Capture the cell that displays the provided text and extract its [x, y] central coordinate. 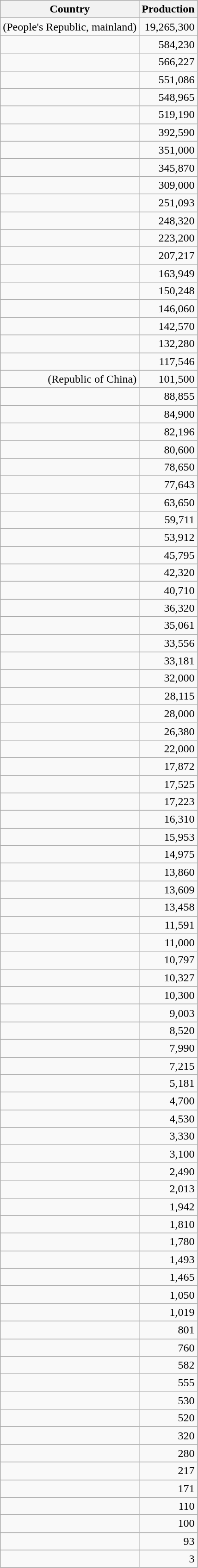
548,965 [168, 97]
88,855 [168, 397]
17,525 [168, 784]
53,912 [168, 538]
1,810 [168, 1224]
32,000 [168, 678]
10,327 [168, 978]
3,330 [168, 1136]
17,223 [168, 802]
15,953 [168, 837]
26,380 [168, 731]
4,700 [168, 1101]
28,000 [168, 713]
1,465 [168, 1277]
392,590 [168, 132]
320 [168, 1436]
11,000 [168, 942]
9,003 [168, 1013]
82,196 [168, 432]
Production [168, 9]
28,115 [168, 696]
217 [168, 1471]
519,190 [168, 115]
248,320 [168, 221]
33,181 [168, 661]
40,710 [168, 590]
110 [168, 1506]
207,217 [168, 256]
1,493 [168, 1259]
280 [168, 1453]
150,248 [168, 291]
171 [168, 1488]
1,942 [168, 1207]
2,013 [168, 1189]
142,570 [168, 326]
33,556 [168, 643]
3,100 [168, 1154]
584,230 [168, 44]
84,900 [168, 414]
Country [70, 9]
63,650 [168, 502]
8,520 [168, 1030]
132,280 [168, 344]
566,227 [168, 62]
22,000 [168, 749]
78,650 [168, 467]
7,215 [168, 1066]
2,490 [168, 1171]
582 [168, 1365]
551,086 [168, 80]
13,860 [168, 872]
801 [168, 1330]
101,500 [168, 379]
19,265,300 [168, 27]
93 [168, 1541]
10,300 [168, 995]
223,200 [168, 238]
(Republic of China) [70, 379]
555 [168, 1383]
760 [168, 1348]
14,975 [168, 855]
59,711 [168, 520]
5,181 [168, 1084]
80,600 [168, 449]
13,458 [168, 907]
1,019 [168, 1312]
17,872 [168, 766]
42,320 [168, 573]
45,795 [168, 555]
100 [168, 1524]
(People's Republic, mainland) [70, 27]
520 [168, 1418]
146,060 [168, 309]
163,949 [168, 273]
77,643 [168, 484]
1,780 [168, 1242]
16,310 [168, 819]
3 [168, 1559]
13,609 [168, 890]
7,990 [168, 1048]
309,000 [168, 185]
4,530 [168, 1119]
117,546 [168, 361]
530 [168, 1401]
35,061 [168, 626]
1,050 [168, 1295]
10,797 [168, 960]
351,000 [168, 150]
11,591 [168, 925]
251,093 [168, 203]
36,320 [168, 608]
345,870 [168, 167]
